Return (x, y) of the center of cell containing provided text 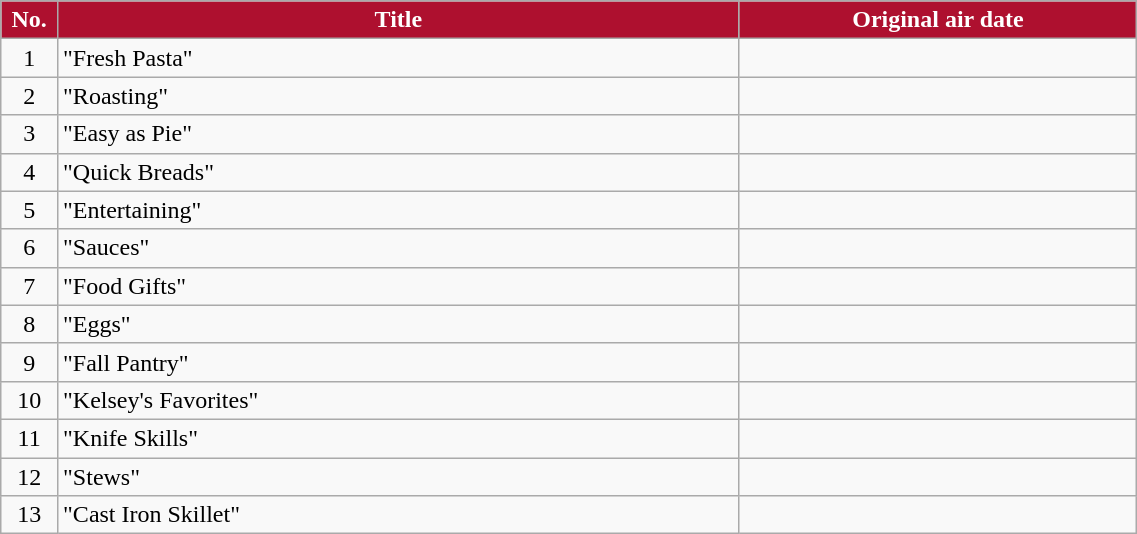
Original air date (938, 20)
4 (30, 172)
"Food Gifts" (399, 286)
"Fresh Pasta" (399, 58)
8 (30, 324)
"Fall Pantry" (399, 362)
"Entertaining" (399, 210)
"Knife Skills" (399, 438)
6 (30, 248)
1 (30, 58)
"Easy as Pie" (399, 134)
2 (30, 96)
"Eggs" (399, 324)
3 (30, 134)
"Kelsey's Favorites" (399, 400)
"Quick Breads" (399, 172)
13 (30, 515)
"Cast Iron Skillet" (399, 515)
9 (30, 362)
5 (30, 210)
Title (399, 20)
No. (30, 20)
12 (30, 477)
"Roasting" (399, 96)
"Sauces" (399, 248)
"Stews" (399, 477)
11 (30, 438)
7 (30, 286)
10 (30, 400)
